Return [X, Y] of the center of cell containing provided text 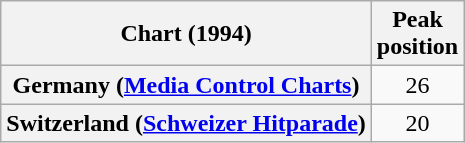
20 [417, 123]
26 [417, 85]
Germany (Media Control Charts) [186, 85]
Chart (1994) [186, 34]
Switzerland (Schweizer Hitparade) [186, 123]
Peakposition [417, 34]
